Find where the given text appears and provide that cell's center as (X, Y) coordinate. 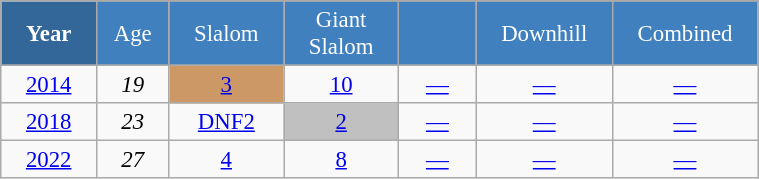
10 (342, 85)
4 (226, 160)
2 (342, 122)
Combined (684, 34)
2022 (49, 160)
2014 (49, 85)
GiantSlalom (342, 34)
DNF2 (226, 122)
23 (133, 122)
8 (342, 160)
Downhill (544, 34)
Year (49, 34)
27 (133, 160)
Slalom (226, 34)
2018 (49, 122)
3 (226, 85)
Age (133, 34)
19 (133, 85)
